Detect which cell encompasses the target text, then output its [X, Y] center coordinate. 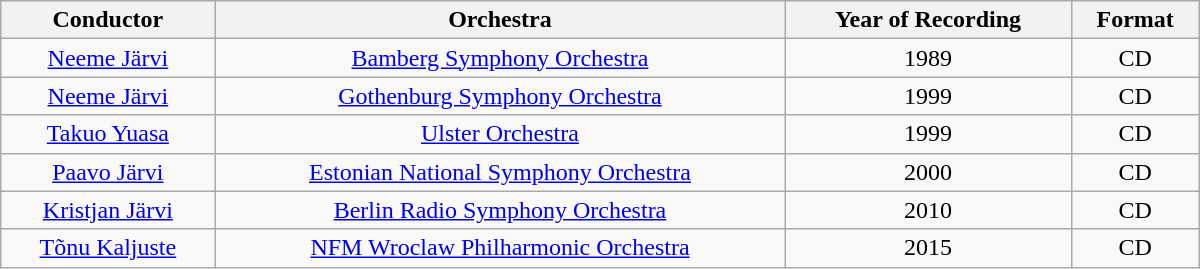
Bamberg Symphony Orchestra [500, 58]
Ulster Orchestra [500, 134]
Takuo Yuasa [108, 134]
Berlin Radio Symphony Orchestra [500, 210]
Tõnu Kaljuste [108, 248]
Orchestra [500, 20]
NFM Wroclaw Philharmonic Orchestra [500, 248]
2015 [928, 248]
2010 [928, 210]
Conductor [108, 20]
Kristjan Järvi [108, 210]
Year of Recording [928, 20]
Format [1135, 20]
Paavo Järvi [108, 172]
2000 [928, 172]
1989 [928, 58]
Gothenburg Symphony Orchestra [500, 96]
Estonian National Symphony Orchestra [500, 172]
